Capture the cell that displays the provided text and extract its [x, y] central coordinate. 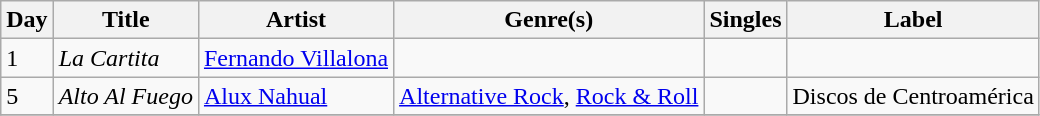
Discos de Centroamérica [913, 96]
Alternative Rock, Rock & Roll [549, 96]
Alto Al Fuego [126, 96]
Genre(s) [549, 20]
1 [27, 58]
Alux Nahual [296, 96]
Singles [746, 20]
Label [913, 20]
Title [126, 20]
Day [27, 20]
Artist [296, 20]
La Cartita [126, 58]
Fernando Villalona [296, 58]
5 [27, 96]
